Find where the given text appears and provide that cell's center as (x, y) coordinate. 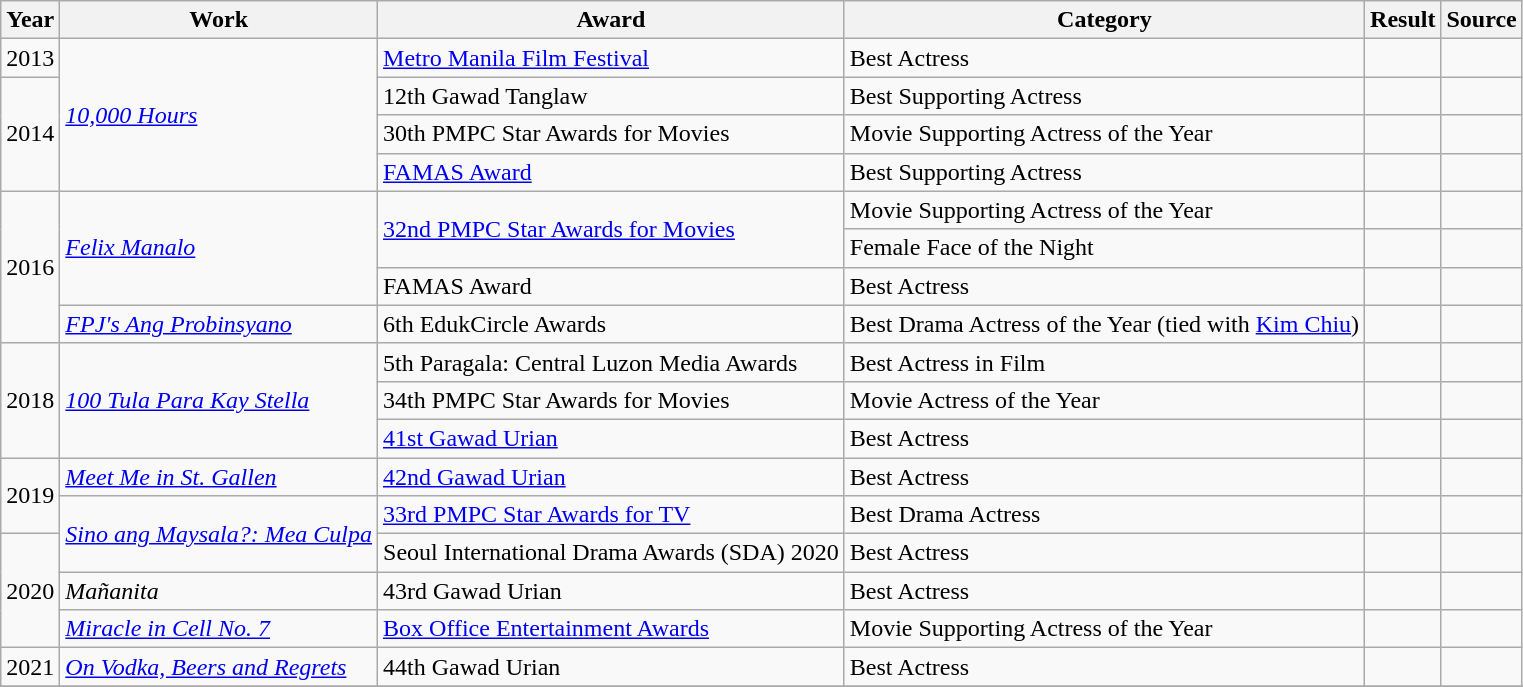
34th PMPC Star Awards for Movies (612, 400)
33rd PMPC Star Awards for TV (612, 515)
2016 (30, 267)
On Vodka, Beers and Regrets (219, 667)
42nd Gawad Urian (612, 477)
6th EdukCircle Awards (612, 324)
100 Tula Para Kay Stella (219, 400)
Female Face of the Night (1104, 248)
12th Gawad Tanglaw (612, 96)
Result (1403, 20)
Best Actress in Film (1104, 362)
Best Drama Actress (1104, 515)
Movie Actress of the Year (1104, 400)
Source (1482, 20)
2020 (30, 591)
Sino ang Maysala?: Mea Culpa (219, 534)
FPJ's Ang Probinsyano (219, 324)
5th Paragala: Central Luzon Media Awards (612, 362)
Work (219, 20)
2014 (30, 134)
30th PMPC Star Awards for Movies (612, 134)
Metro Manila Film Festival (612, 58)
Category (1104, 20)
41st Gawad Urian (612, 438)
Year (30, 20)
Award (612, 20)
2013 (30, 58)
Miracle in Cell No. 7 (219, 629)
10,000 Hours (219, 115)
43rd Gawad Urian (612, 591)
44th Gawad Urian (612, 667)
Seoul International Drama Awards (SDA) 2020 (612, 553)
2021 (30, 667)
32nd PMPC Star Awards for Movies (612, 229)
Mañanita (219, 591)
2018 (30, 400)
Meet Me in St. Gallen (219, 477)
Felix Manalo (219, 248)
2019 (30, 496)
Box Office Entertainment Awards (612, 629)
Best Drama Actress of the Year (tied with Kim Chiu) (1104, 324)
